For the text-containing cell, return its midpoint in (x, y) coordinate format. 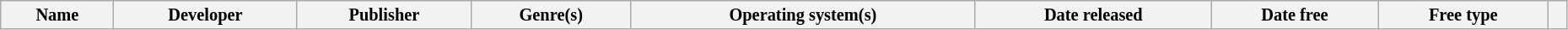
Date free (1294, 15)
Date released (1093, 15)
Genre(s) (552, 15)
Name (57, 15)
Developer (206, 15)
Free type (1463, 15)
Operating system(s) (803, 15)
Publisher (385, 15)
